Return the [X, Y] coordinate for the center point of the cell that contains the specified text.  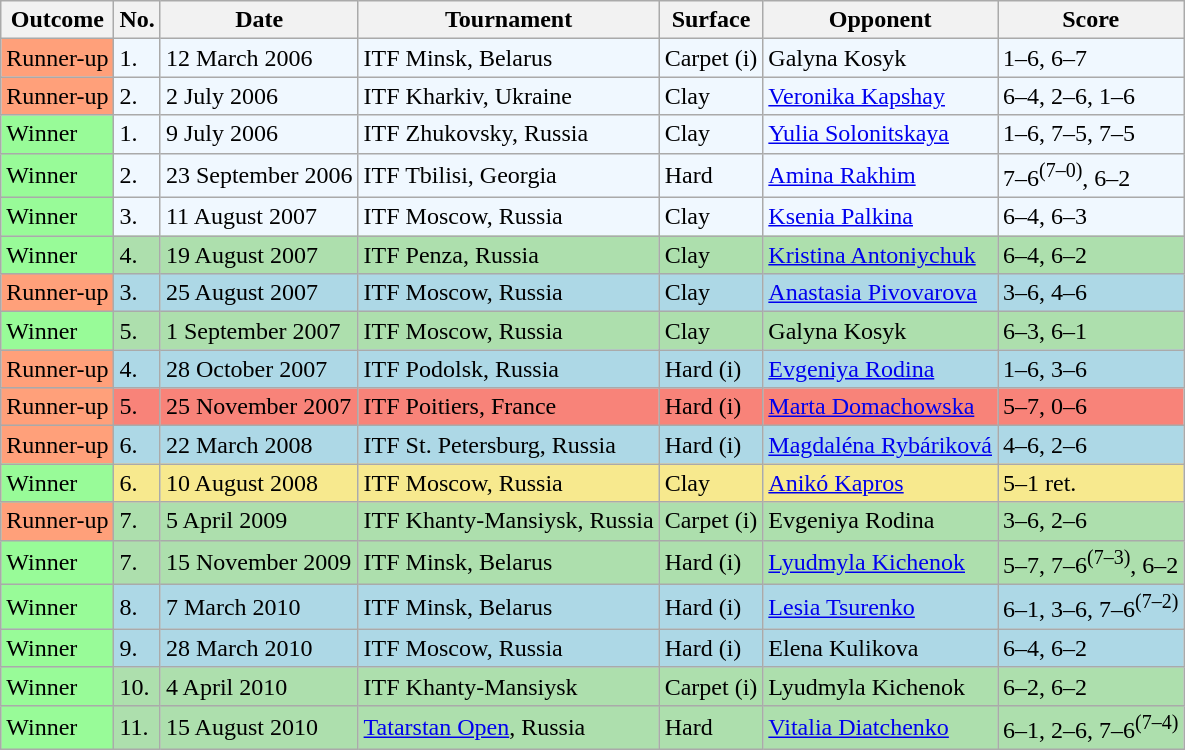
7–6(7–0), 6–2 [1091, 176]
ITF Tbilisi, Georgia [508, 176]
5–7, 7–6(7–3), 6–2 [1091, 562]
8. [137, 608]
Surface [711, 20]
28 March 2010 [259, 648]
6–4, 6–3 [1091, 217]
6–4, 2–6, 1–6 [1091, 96]
22 March 2008 [259, 445]
1–6, 3–6 [1091, 369]
9 July 2006 [259, 134]
6–1, 2–6, 7–6(7–4) [1091, 728]
Tatarstan Open, Russia [508, 728]
Magdaléna Rybáriková [880, 445]
15 November 2009 [259, 562]
7 March 2010 [259, 608]
6–3, 6–1 [1091, 331]
Lesia Tsurenko [880, 608]
Vitalia Diatchenko [880, 728]
Score [1091, 20]
4–6, 2–6 [1091, 445]
15 August 2010 [259, 728]
Date [259, 20]
Tournament [508, 20]
Veronika Kapshay [880, 96]
ITF St. Petersburg, Russia [508, 445]
12 March 2006 [259, 58]
5–7, 0–6 [1091, 407]
2 July 2006 [259, 96]
ITF Podolsk, Russia [508, 369]
25 November 2007 [259, 407]
6–1, 3–6, 7–6(7–2) [1091, 608]
4 April 2010 [259, 686]
ITF Penza, Russia [508, 255]
Opponent [880, 20]
ITF Kharkiv, Ukraine [508, 96]
Marta Domachowska [880, 407]
ITF Zhukovsky, Russia [508, 134]
10. [137, 686]
25 August 2007 [259, 293]
28 October 2007 [259, 369]
23 September 2006 [259, 176]
9. [137, 648]
5 April 2009 [259, 521]
Anastasia Pivovarova [880, 293]
ITF Khanty-Mansiysk, Russia [508, 521]
11 August 2007 [259, 217]
Yulia Solonitskaya [880, 134]
Elena Kulikova [880, 648]
Ksenia Palkina [880, 217]
19 August 2007 [259, 255]
5–1 ret. [1091, 483]
3–6, 4–6 [1091, 293]
Outcome [58, 20]
Kristina Antoniychuk [880, 255]
No. [137, 20]
3–6, 2–6 [1091, 521]
10 August 2008 [259, 483]
1–6, 6–7 [1091, 58]
Amina Rakhim [880, 176]
1 September 2007 [259, 331]
1–6, 7–5, 7–5 [1091, 134]
Anikó Kapros [880, 483]
6–2, 6–2 [1091, 686]
ITF Poitiers, France [508, 407]
ITF Khanty-Mansiysk [508, 686]
11. [137, 728]
